Extract the [X, Y] coordinate from the center of the cell holding the provided text.  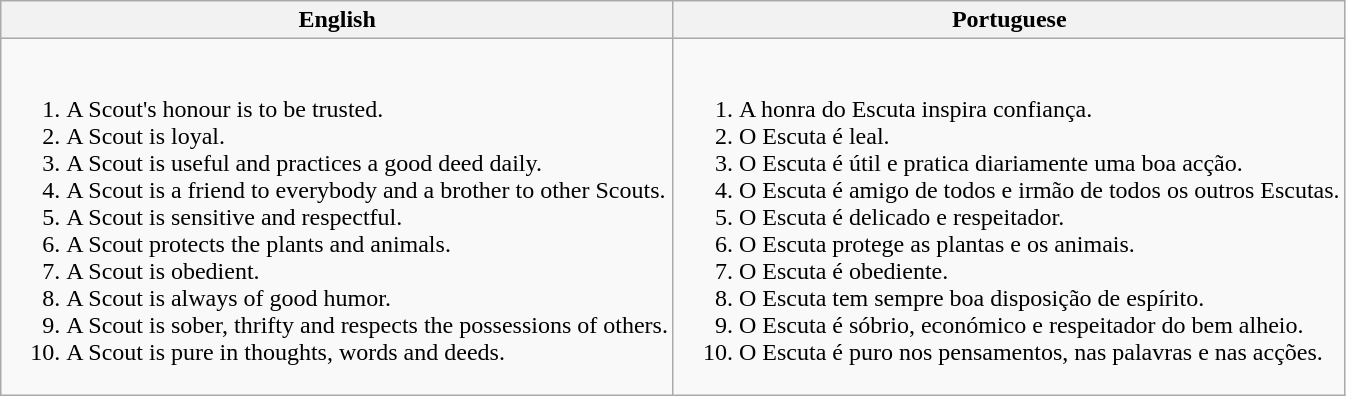
Portuguese [1009, 20]
English [338, 20]
